Output the (X, Y) coordinate of the center of the cell containing the given text.  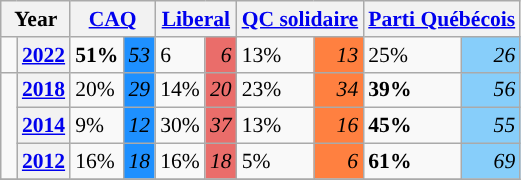
Parti Québécois (442, 19)
23% (276, 90)
2012 (44, 162)
55 (492, 126)
69 (492, 162)
26 (492, 55)
13 (338, 55)
61% (412, 162)
5% (276, 162)
45% (412, 126)
9% (96, 126)
16 (338, 126)
Liberal (196, 19)
51% (96, 55)
2018 (44, 90)
14% (180, 90)
20 (221, 90)
56 (492, 90)
39% (412, 90)
37 (221, 126)
30% (180, 126)
34 (338, 90)
29 (139, 90)
25% (412, 55)
QC solidaire (300, 19)
CAQ (112, 19)
12 (139, 126)
Year (36, 19)
2022 (44, 55)
53 (139, 55)
20% (96, 90)
2014 (44, 126)
